Locate the cell with the specified text and output its (x, y) center coordinate. 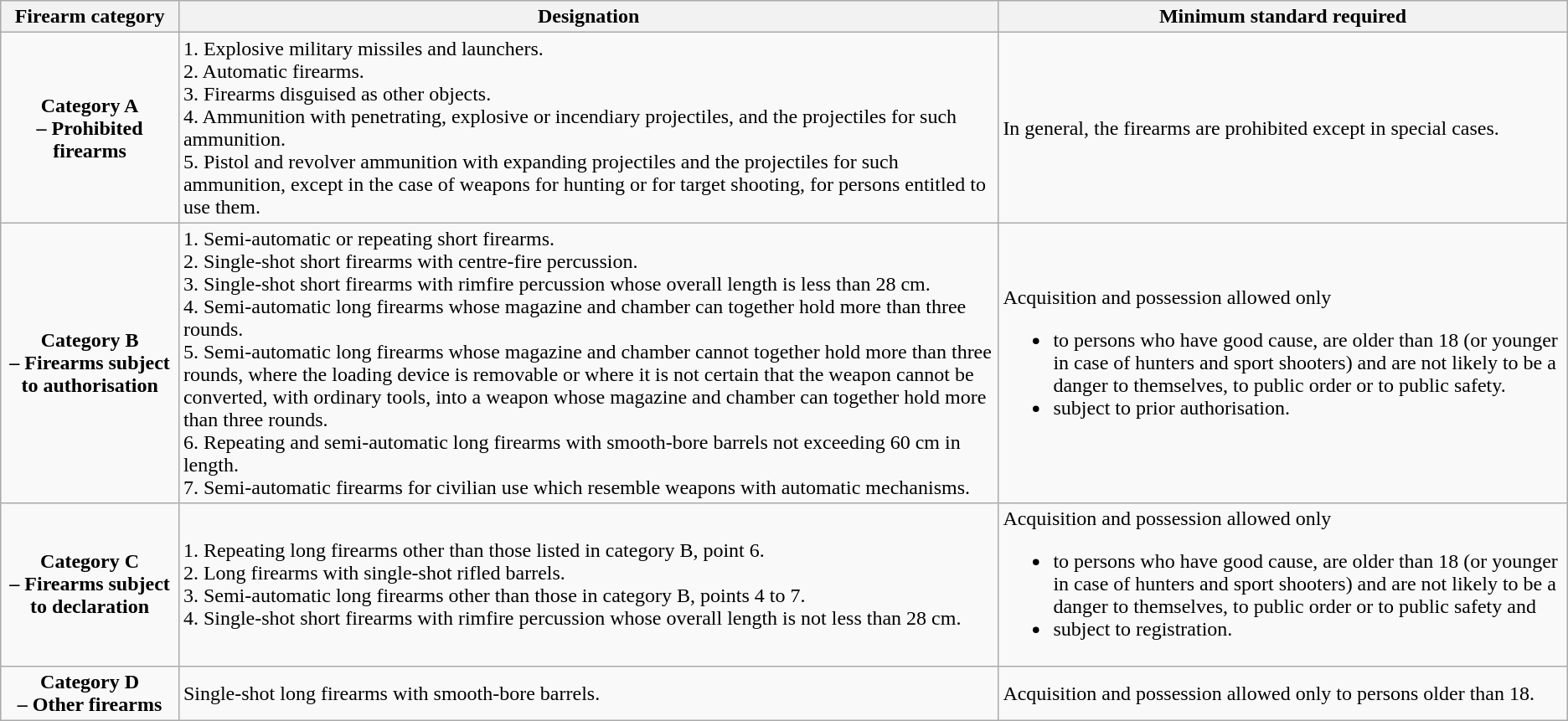
Category C – Firearms subject to declaration (90, 585)
Firearm category (90, 17)
Acquisition and possession allowed only to persons older than 18. (1283, 693)
Single-shot long firearms with smooth-bore barrels. (588, 693)
Category D – Other firearms (90, 693)
In general, the firearms are prohibited except in special cases. (1283, 127)
Minimum standard required (1283, 17)
Designation (588, 17)
Category A – Prohibited firearms (90, 127)
Category B – Firearms subject to authorisation (90, 363)
